From the cell containing the given text, extract its center point as [X, Y] coordinate. 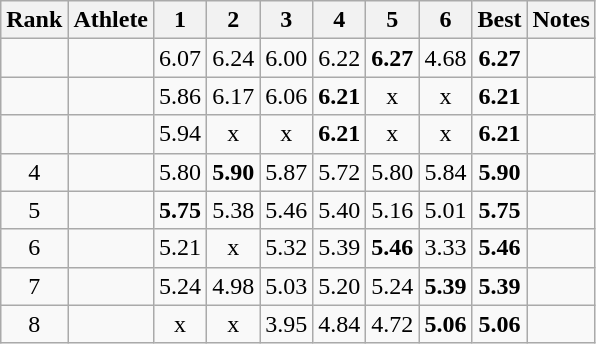
5.20 [340, 286]
7 [34, 286]
5.84 [446, 172]
6.06 [286, 96]
6.07 [180, 58]
3 [286, 20]
6.24 [234, 58]
3.95 [286, 324]
4.84 [340, 324]
8 [34, 324]
Notes [561, 20]
2 [234, 20]
5.40 [340, 210]
5.86 [180, 96]
5.03 [286, 286]
1 [180, 20]
Athlete [111, 20]
Rank [34, 20]
5.16 [392, 210]
6.00 [286, 58]
5.32 [286, 248]
5.87 [286, 172]
6.17 [234, 96]
4.68 [446, 58]
5.38 [234, 210]
3.33 [446, 248]
Best [500, 20]
5.01 [446, 210]
4.98 [234, 286]
5.21 [180, 248]
5.94 [180, 134]
5.72 [340, 172]
4.72 [392, 324]
6.22 [340, 58]
